Provide the [x, y] coordinate of the cell's center where the given text is located.  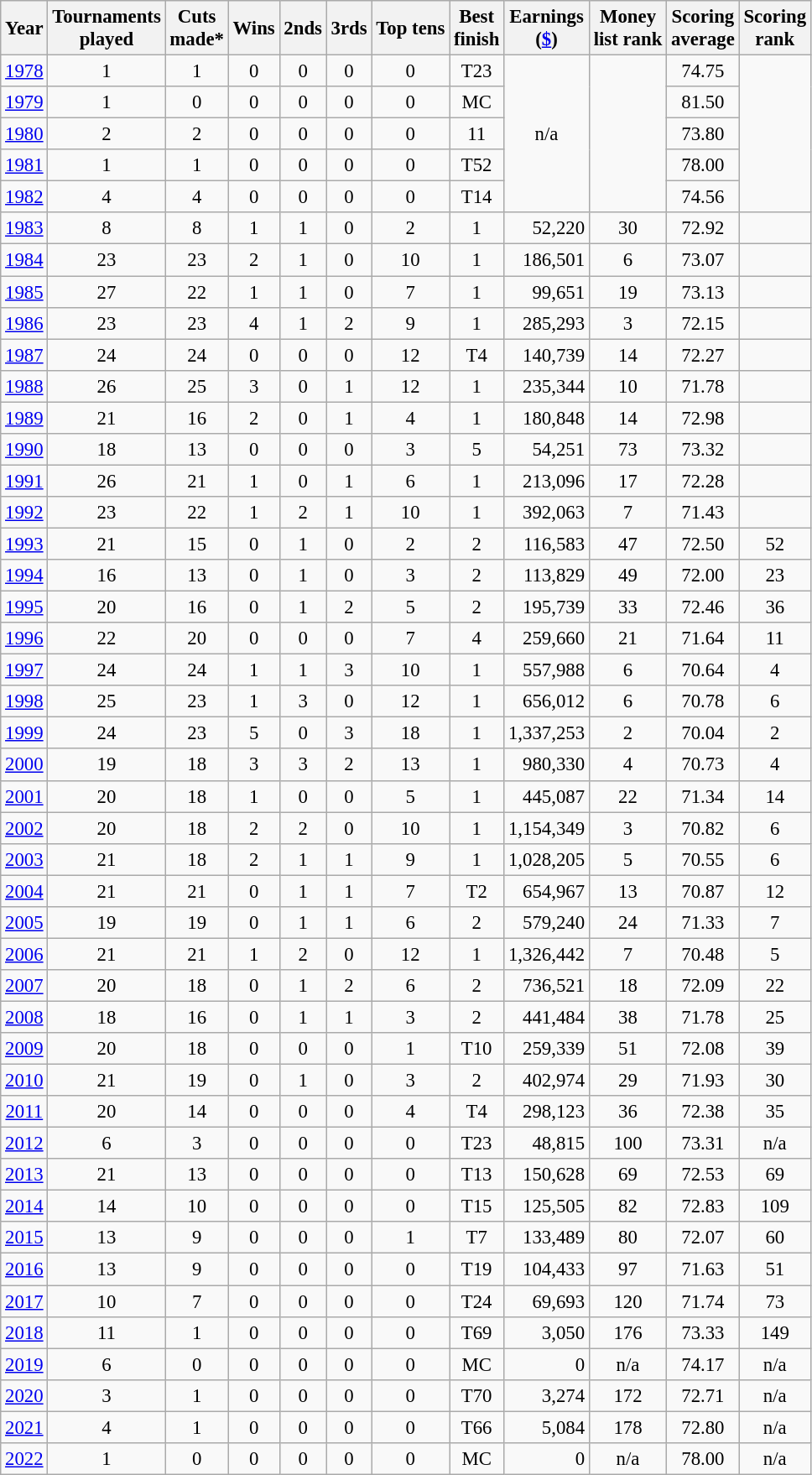
1,154,349 [547, 828]
72.28 [703, 481]
15 [196, 544]
72.09 [703, 986]
72.92 [703, 229]
29 [627, 1081]
104,433 [547, 1269]
71.93 [703, 1081]
980,330 [547, 765]
654,967 [547, 891]
72.46 [703, 607]
2002 [24, 828]
73.07 [703, 260]
70.04 [703, 733]
2003 [24, 859]
178 [627, 1427]
392,063 [547, 513]
Bestfinish [476, 29]
441,484 [547, 1017]
33 [627, 607]
35 [775, 1112]
27 [107, 292]
1987 [24, 355]
2004 [24, 891]
72.50 [703, 544]
70.55 [703, 859]
213,096 [547, 481]
Tournaments played [107, 29]
70.64 [703, 670]
1983 [24, 229]
1990 [24, 450]
72.83 [703, 1207]
54,251 [547, 450]
235,344 [547, 386]
73.13 [703, 292]
149 [775, 1332]
T14 [476, 197]
656,012 [547, 701]
Scoringrank [775, 29]
71.74 [703, 1301]
1978 [24, 71]
17 [627, 481]
1,326,442 [547, 954]
70.73 [703, 765]
71.63 [703, 1269]
71.43 [703, 513]
T69 [476, 1332]
1985 [24, 292]
Cuts made* [196, 29]
97 [627, 1269]
2005 [24, 923]
71.33 [703, 923]
2012 [24, 1144]
298,123 [547, 1112]
259,660 [547, 638]
195,739 [547, 607]
1993 [24, 544]
1988 [24, 386]
2020 [24, 1395]
71.64 [703, 638]
1989 [24, 418]
2010 [24, 1081]
1992 [24, 513]
81.50 [703, 102]
72.07 [703, 1238]
1980 [24, 134]
579,240 [547, 923]
T24 [476, 1301]
1995 [24, 607]
557,988 [547, 670]
2007 [24, 986]
2008 [24, 1017]
113,829 [547, 576]
60 [775, 1238]
70.48 [703, 954]
70.87 [703, 891]
3,050 [547, 1332]
Earnings($) [547, 29]
150,628 [547, 1175]
39 [775, 1049]
402,974 [547, 1081]
172 [627, 1395]
73.32 [703, 450]
109 [775, 1207]
72.80 [703, 1427]
38 [627, 1017]
T13 [476, 1175]
99,651 [547, 292]
72.71 [703, 1395]
72.00 [703, 576]
69,693 [547, 1301]
125,505 [547, 1207]
72.38 [703, 1112]
5,084 [547, 1427]
2018 [24, 1332]
736,521 [547, 986]
74.17 [703, 1364]
Moneylist rank [627, 29]
3rds [349, 29]
70.78 [703, 701]
2013 [24, 1175]
1999 [24, 733]
1982 [24, 197]
82 [627, 1207]
259,339 [547, 1049]
Year [24, 29]
72.27 [703, 355]
1991 [24, 481]
1979 [24, 102]
133,489 [547, 1238]
116,583 [547, 544]
180,848 [547, 418]
140,739 [547, 355]
71.34 [703, 796]
2022 [24, 1459]
80 [627, 1238]
72.53 [703, 1175]
72.98 [703, 418]
52,220 [547, 229]
1981 [24, 165]
74.56 [703, 197]
49 [627, 576]
3,274 [547, 1395]
Top tens [411, 29]
2011 [24, 1112]
1,337,253 [547, 733]
2019 [24, 1364]
445,087 [547, 796]
176 [627, 1332]
2021 [24, 1427]
T7 [476, 1238]
74.75 [703, 71]
2009 [24, 1049]
2006 [24, 954]
73.33 [703, 1332]
T70 [476, 1395]
72.08 [703, 1049]
1,028,205 [547, 859]
T19 [476, 1269]
73.80 [703, 134]
48,815 [547, 1144]
T15 [476, 1207]
285,293 [547, 323]
Wins [253, 29]
T10 [476, 1049]
1997 [24, 670]
2016 [24, 1269]
1998 [24, 701]
186,501 [547, 260]
2001 [24, 796]
47 [627, 544]
2017 [24, 1301]
Scoring average [703, 29]
2000 [24, 765]
1984 [24, 260]
52 [775, 544]
2015 [24, 1238]
2014 [24, 1207]
1986 [24, 323]
T52 [476, 165]
72.15 [703, 323]
70.82 [703, 828]
1996 [24, 638]
100 [627, 1144]
1994 [24, 576]
2nds [303, 29]
T2 [476, 891]
73.31 [703, 1144]
120 [627, 1301]
T66 [476, 1427]
